Return [X, Y] of the center of cell containing provided text 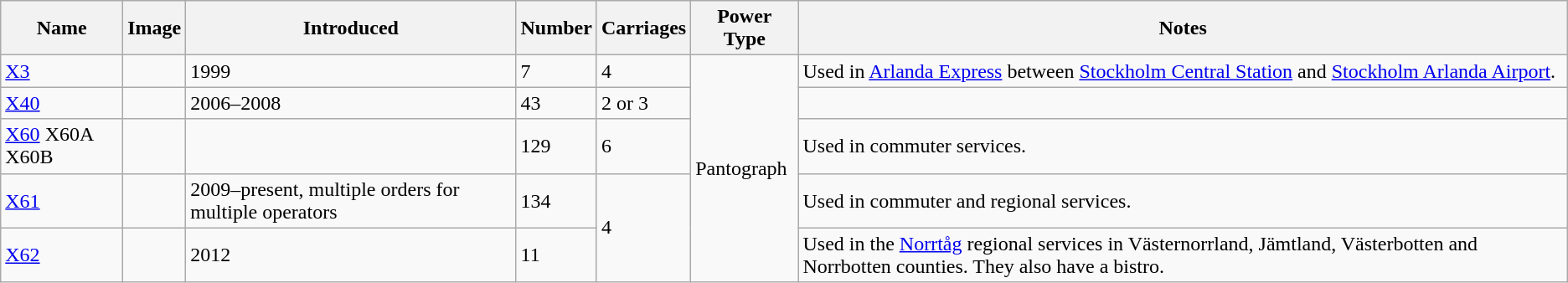
2 or 3 [643, 103]
X62 [62, 255]
Name [62, 28]
2009–present, multiple orders for multiple operators [351, 201]
Image [154, 28]
X60 X60A X60B [62, 146]
X3 [62, 71]
Used in commuter and regional services. [1183, 201]
1999 [351, 71]
Pantograph [745, 169]
Notes [1183, 28]
2012 [351, 255]
Introduced [351, 28]
Carriages [643, 28]
X61 [62, 201]
Number [556, 28]
X40 [62, 103]
7 [556, 71]
2006–2008 [351, 103]
Used in the Norrtåg regional services in Västernorrland, Jämtland, Västerbotten and Norrbotten counties. They also have a bistro. [1183, 255]
6 [643, 146]
134 [556, 201]
43 [556, 103]
129 [556, 146]
11 [556, 255]
Power Type [745, 28]
Used in commuter services. [1183, 146]
Used in Arlanda Express between Stockholm Central Station and Stockholm Arlanda Airport. [1183, 71]
